Detect which cell encompasses the target text, then output its (x, y) center coordinate. 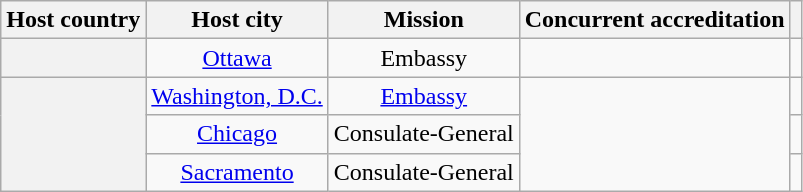
Ottawa (237, 58)
Washington, D.C. (237, 96)
Chicago (237, 134)
Mission (424, 20)
Host country (74, 20)
Sacramento (237, 172)
Concurrent accreditation (654, 20)
Host city (237, 20)
